Return the (x, y) coordinate for the center point of the cell that contains the specified text.  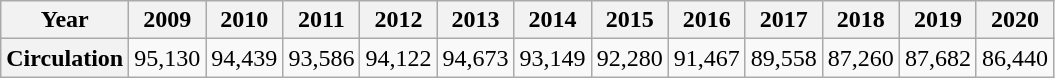
2014 (552, 20)
2016 (706, 20)
2010 (244, 20)
93,149 (552, 58)
2012 (398, 20)
2019 (938, 20)
93,586 (322, 58)
2009 (168, 20)
92,280 (630, 58)
87,682 (938, 58)
2020 (1014, 20)
2017 (784, 20)
89,558 (784, 58)
2018 (860, 20)
91,467 (706, 58)
2011 (322, 20)
94,122 (398, 58)
86,440 (1014, 58)
2013 (476, 20)
Circulation (65, 58)
95,130 (168, 58)
2015 (630, 20)
94,439 (244, 58)
Year (65, 20)
87,260 (860, 58)
94,673 (476, 58)
